Identify which cell holds the provided text, then report its [X, Y] central coordinate. 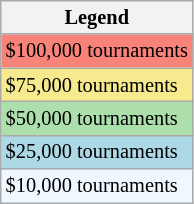
$10,000 tournaments [97, 186]
$100,000 tournaments [97, 51]
$25,000 tournaments [97, 152]
$75,000 tournaments [97, 85]
Legend [97, 17]
$50,000 tournaments [97, 118]
